Return the [x, y] coordinate for the center point of the cell that contains the specified text.  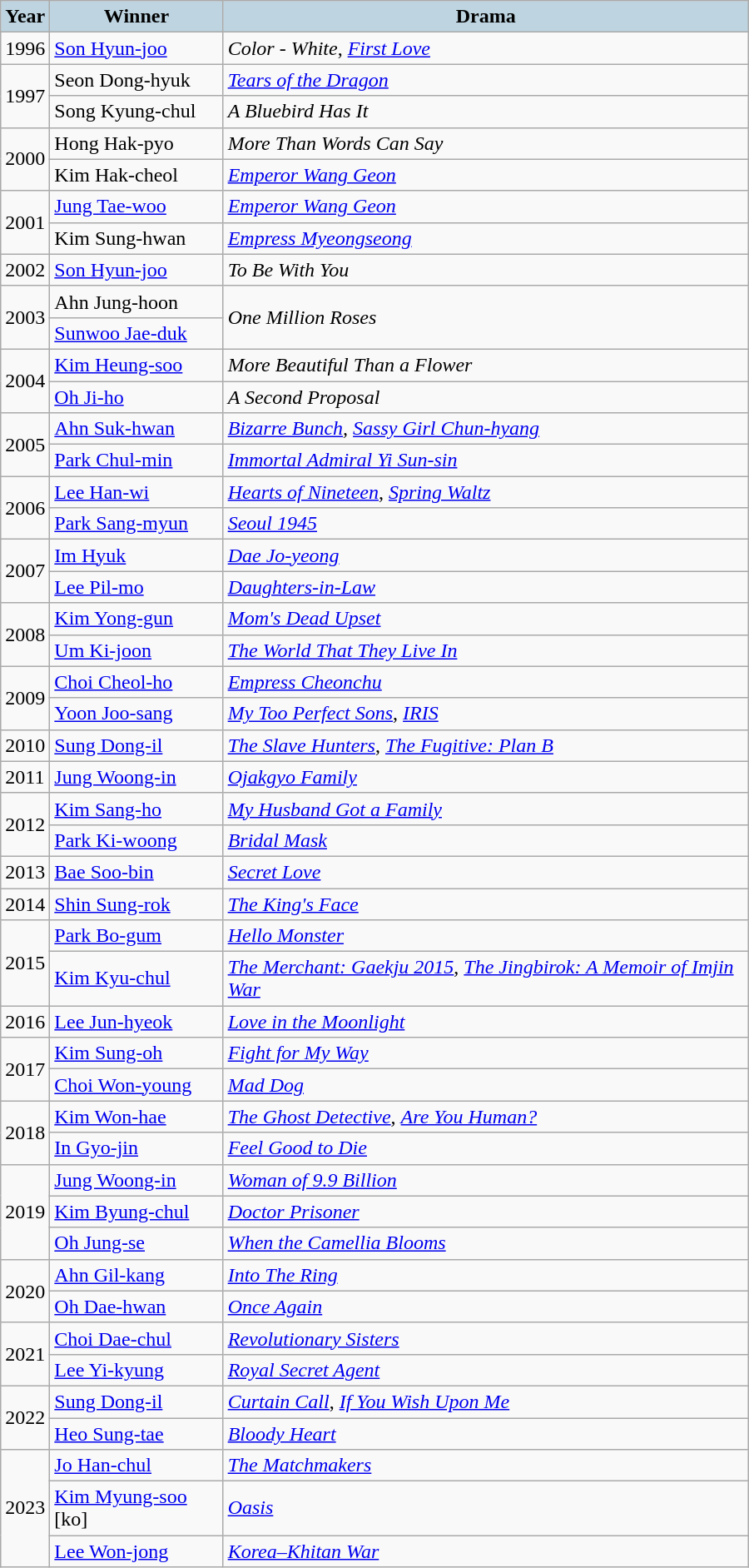
2003 [25, 317]
Korea–Khitan War [486, 1551]
Choi Dae-chul [136, 1338]
2013 [25, 872]
The Matchmakers [486, 1466]
Oh Ji-ho [136, 397]
Lee Pil-mo [136, 587]
Lee Yi-kyung [136, 1370]
In Gyo-jin [136, 1148]
Lee Won-jong [136, 1551]
Once Again [486, 1307]
When the Camellia Blooms [486, 1243]
2021 [25, 1354]
Lee Jun-hyeok [136, 1022]
Kim Sung-hwan [136, 238]
2004 [25, 381]
2005 [25, 445]
Bae Soo-bin [136, 872]
Ahn Suk-hwan [136, 429]
Revolutionary Sisters [486, 1338]
Kim Sang-ho [136, 809]
Im Hyuk [136, 555]
Lee Han-wi [136, 492]
Choi Won-young [136, 1085]
2023 [25, 1509]
Hello Monster [486, 936]
2020 [25, 1291]
Woman of 9.9 Billion [486, 1180]
2019 [25, 1212]
2009 [25, 698]
2010 [25, 745]
Um Ki-joon [136, 650]
Hearts of Nineteen, Spring Waltz [486, 492]
Park Ki-woong [136, 840]
Empress Cheonchu [486, 682]
2000 [25, 159]
2012 [25, 824]
Dae Jo-yeong [486, 555]
More Beautiful Than a Flower [486, 365]
Fight for My Way [486, 1053]
Heo Sung-tae [136, 1433]
One Million Roses [486, 317]
Bloody Heart [486, 1433]
Color - White, First Love [486, 48]
My Husband Got a Family [486, 809]
Park Chul-min [136, 460]
Yoon Joo-sang [136, 714]
Song Kyung-chul [136, 112]
Oh Jung-se [136, 1243]
2018 [25, 1132]
2001 [25, 222]
1997 [25, 96]
Ojakgyo Family [486, 777]
Kim Myung-soo [ko] [136, 1509]
1996 [25, 48]
Empress Myeongseong [486, 238]
Mom's Dead Upset [486, 619]
More Than Words Can Say [486, 143]
Curtain Call, If You Wish Upon Me [486, 1401]
To Be With You [486, 270]
2015 [25, 963]
2006 [25, 508]
2022 [25, 1417]
Drama [486, 17]
A Second Proposal [486, 397]
Jo Han-chul [136, 1466]
Park Sang-myun [136, 524]
2011 [25, 777]
A Bluebird Has It [486, 112]
2008 [25, 635]
The Ghost Detective, Are You Human? [486, 1117]
Love in the Moonlight [486, 1022]
The Slave Hunters, The Fugitive: Plan B [486, 745]
Ahn Jung-hoon [136, 301]
Year [25, 17]
Daughters-in-Law [486, 587]
Ahn Gil-kang [136, 1275]
Sunwoo Jae-duk [136, 333]
Seon Dong-hyuk [136, 80]
Kim Byung-chul [136, 1212]
Doctor Prisoner [486, 1212]
Kim Won-hae [136, 1117]
Kim Kyu-chul [136, 979]
Oh Dae-hwan [136, 1307]
Immortal Admiral Yi Sun-sin [486, 460]
2016 [25, 1022]
Jung Tae-woo [136, 207]
Kim Heung-soo [136, 365]
2002 [25, 270]
Shin Sung-rok [136, 903]
2017 [25, 1069]
Park Bo-gum [136, 936]
Bridal Mask [486, 840]
Bizarre Bunch, Sassy Girl Chun-hyang [486, 429]
Oasis [486, 1509]
Hong Hak-pyo [136, 143]
Seoul 1945 [486, 524]
Kim Hak-cheol [136, 175]
My Too Perfect Sons, IRIS [486, 714]
Tears of the Dragon [486, 80]
Royal Secret Agent [486, 1370]
Secret Love [486, 872]
Kim Yong-gun [136, 619]
Choi Cheol-ho [136, 682]
2007 [25, 571]
Winner [136, 17]
Kim Sung-oh [136, 1053]
Into The Ring [486, 1275]
The World That They Live In [486, 650]
Feel Good to Die [486, 1148]
The King's Face [486, 903]
The Merchant: Gaekju 2015, The Jingbirok: A Memoir of Imjin War [486, 979]
2014 [25, 903]
Mad Dog [486, 1085]
